Extract the [X, Y] coordinate from the center of the cell holding the provided text.  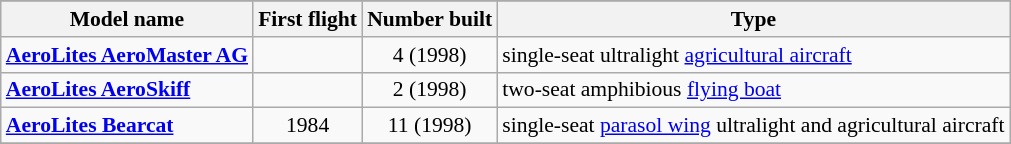
Type [753, 19]
2 (1998) [430, 90]
Number built [430, 19]
11 (1998) [430, 126]
AeroLites Bearcat [127, 126]
Model name [127, 19]
4 (1998) [430, 55]
two-seat amphibious flying boat [753, 90]
First flight [308, 19]
single-seat ultralight agricultural aircraft [753, 55]
AeroLites AeroSkiff [127, 90]
AeroLites AeroMaster AG [127, 55]
single-seat parasol wing ultralight and agricultural aircraft [753, 126]
1984 [308, 126]
